Determine the [X, Y] coordinate at the center of the cell enclosing the given text.  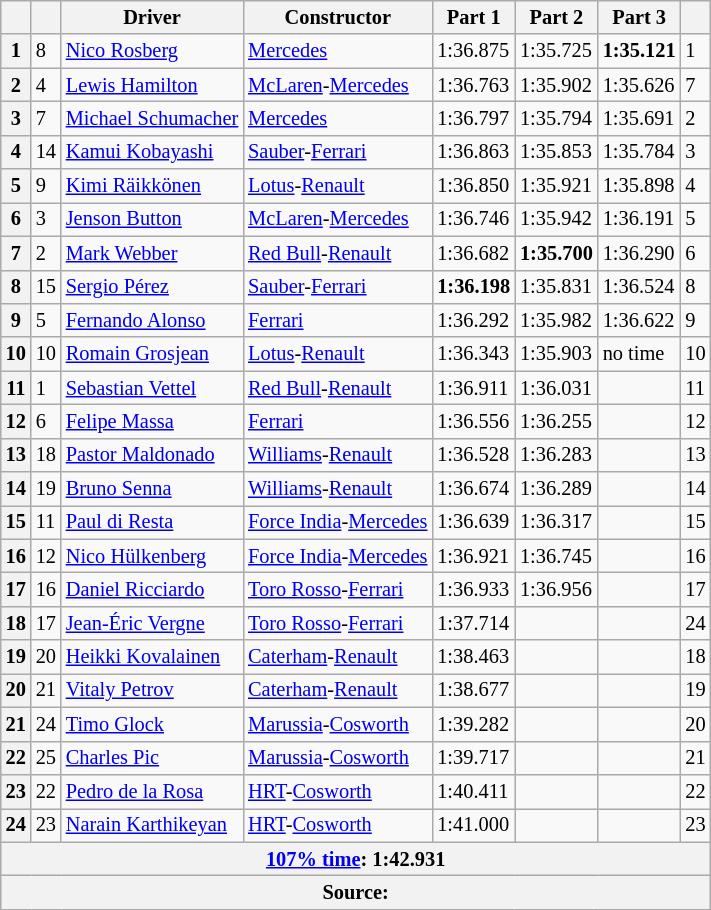
1:35.700 [556, 253]
Nico Rosberg [152, 51]
Part 3 [640, 17]
1:36.674 [474, 489]
Bruno Senna [152, 489]
Jean-Éric Vergne [152, 623]
1:36.956 [556, 589]
1:36.921 [474, 556]
Sergio Pérez [152, 287]
Paul di Resta [152, 522]
1:37.714 [474, 623]
1:36.746 [474, 219]
Lewis Hamilton [152, 85]
1:36.031 [556, 388]
1:36.292 [474, 320]
Heikki Kovalainen [152, 657]
1:35.831 [556, 287]
Fernando Alonso [152, 320]
1:39.717 [474, 758]
1:35.903 [556, 354]
Kamui Kobayashi [152, 152]
1:35.626 [640, 85]
1:35.794 [556, 118]
1:36.797 [474, 118]
1:36.933 [474, 589]
Felipe Massa [152, 421]
Driver [152, 17]
Source: [356, 892]
1:36.343 [474, 354]
1:35.725 [556, 51]
Constructor [338, 17]
Narain Karthikeyan [152, 825]
1:35.902 [556, 85]
1:36.198 [474, 287]
Kimi Räikkönen [152, 186]
Vitaly Petrov [152, 690]
1:35.898 [640, 186]
1:36.745 [556, 556]
Timo Glock [152, 724]
1:35.121 [640, 51]
Jenson Button [152, 219]
1:36.911 [474, 388]
1:38.463 [474, 657]
Pastor Maldonado [152, 455]
1:35.784 [640, 152]
Part 2 [556, 17]
1:36.289 [556, 489]
1:36.283 [556, 455]
Romain Grosjean [152, 354]
no time [640, 354]
1:35.921 [556, 186]
Nico Hülkenberg [152, 556]
1:35.691 [640, 118]
1:36.255 [556, 421]
1:35.942 [556, 219]
Part 1 [474, 17]
1:36.524 [640, 287]
1:36.622 [640, 320]
Charles Pic [152, 758]
1:36.191 [640, 219]
1:36.528 [474, 455]
25 [46, 758]
1:36.639 [474, 522]
1:39.282 [474, 724]
1:35.982 [556, 320]
Daniel Ricciardo [152, 589]
1:41.000 [474, 825]
1:36.290 [640, 253]
1:35.853 [556, 152]
1:36.556 [474, 421]
1:36.863 [474, 152]
1:36.682 [474, 253]
Michael Schumacher [152, 118]
1:40.411 [474, 791]
1:36.850 [474, 186]
107% time: 1:42.931 [356, 859]
Pedro de la Rosa [152, 791]
1:36.317 [556, 522]
1:36.763 [474, 85]
1:36.875 [474, 51]
1:38.677 [474, 690]
Sebastian Vettel [152, 388]
Mark Webber [152, 253]
